Pinpoint the cell where the given text exists, returning its [X, Y] midpoint coordinate. 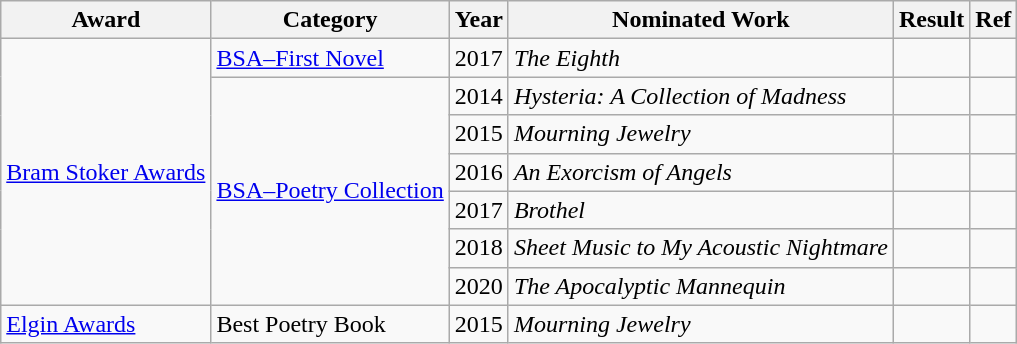
Brothel [700, 210]
Elgin Awards [106, 324]
Year [478, 20]
2014 [478, 96]
2016 [478, 172]
Hysteria: A Collection of Madness [700, 96]
Best Poetry Book [330, 324]
Bram Stoker Awards [106, 172]
Category [330, 20]
Ref [994, 20]
Award [106, 20]
Sheet Music to My Acoustic Nightmare [700, 248]
The Eighth [700, 58]
2020 [478, 286]
BSA–Poetry Collection [330, 191]
BSA–First Novel [330, 58]
Result [931, 20]
2018 [478, 248]
An Exorcism of Angels [700, 172]
The Apocalyptic Mannequin [700, 286]
Nominated Work [700, 20]
